For the text-containing cell, return its midpoint in (x, y) coordinate format. 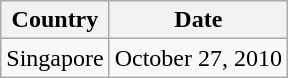
Singapore (55, 58)
Country (55, 20)
October 27, 2010 (198, 58)
Date (198, 20)
